Provide the (X, Y) coordinate of the cell's center where the given text is located.  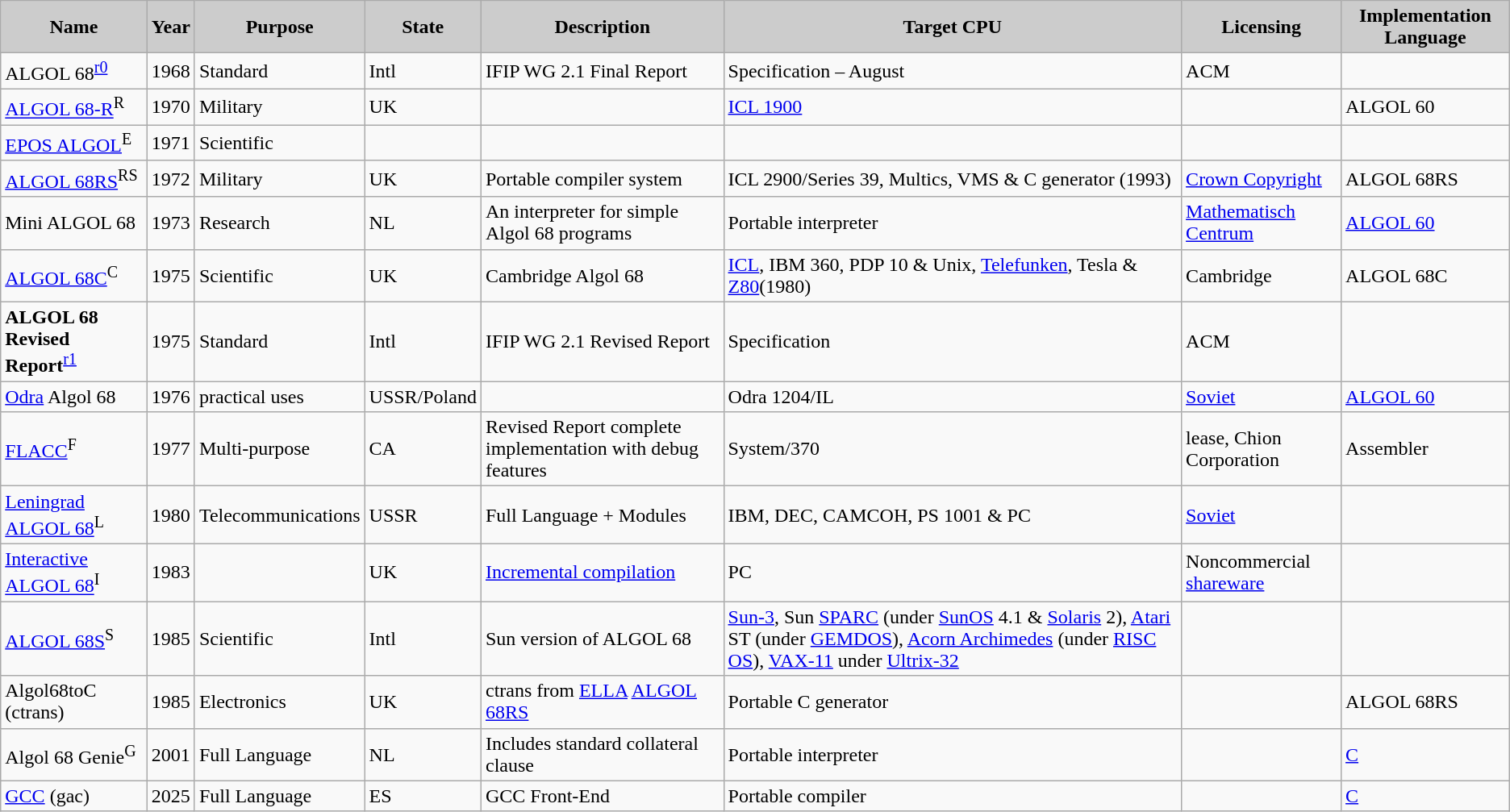
State (423, 27)
1968 (171, 71)
Assembler (1426, 449)
Algol 68 GenieG (74, 755)
lease, Chion Corporation (1262, 449)
Target CPU (953, 27)
practical uses (279, 397)
Incremental compilation (602, 573)
An interpreter for simple Algol 68 programs (602, 223)
Portable compiler system (602, 179)
ALGOL 68SS (74, 639)
Portable compiler (953, 796)
Specification – August (953, 71)
ALGOL 68CC (74, 276)
System/370 (953, 449)
2025 (171, 796)
ALGOL 68-RR (74, 106)
1983 (171, 573)
Noncommercial shareware (1262, 573)
Mathematisch Centrum (1262, 223)
GCC (gac) (74, 796)
ALGOL 68RSRS (74, 179)
Cambridge (1262, 276)
Year (171, 27)
Full Language + Modules (602, 515)
ICL, IBM 360, PDP 10 & Unix, Telefunken, Tesla & Z80(1980) (953, 276)
Portable C generator (953, 702)
ICL 1900 (953, 106)
Interactive ALGOL 68I (74, 573)
Mini ALGOL 68 (74, 223)
ES (423, 796)
Name (74, 27)
1971 (171, 144)
FLACCF (74, 449)
Includes standard collateral clause (602, 755)
1970 (171, 106)
Specification (953, 342)
Leningrad ALGOL 68L (74, 515)
1972 (171, 179)
Revised Report complete implementation with debug features (602, 449)
Research (279, 223)
Crown Copyright (1262, 179)
EPOS ALGOLE (74, 144)
Odra 1204/IL (953, 397)
USSR (423, 515)
Licensing (1262, 27)
ALGOL 68 Revised Reportr1 (74, 342)
IFIP WG 2.1 Final Report (602, 71)
Implementation Language (1426, 27)
ALGOL 68r0 (74, 71)
1977 (171, 449)
Sun version of ALGOL 68 (602, 639)
IFIP WG 2.1 Revised Report (602, 342)
1973 (171, 223)
GCC Front-End (602, 796)
ICL 2900/Series 39, Multics, VMS & C generator (1993) (953, 179)
ctrans from ELLA ALGOL 68RS (602, 702)
Electronics (279, 702)
Cambridge Algol 68 (602, 276)
PC (953, 573)
Odra Algol 68 (74, 397)
IBM, DEC, CAMCOH, PS 1001 & PC (953, 515)
ALGOL 68C (1426, 276)
2001 (171, 755)
1976 (171, 397)
1980 (171, 515)
Multi-purpose (279, 449)
CA (423, 449)
Telecommunications (279, 515)
Description (602, 27)
Sun-3, Sun SPARC (under SunOS 4.1 & Solaris 2), Atari ST (under GEMDOS), Acorn Archimedes (under RISC OS), VAX-11 under Ultrix-32 (953, 639)
Algol68toC (ctrans) (74, 702)
Purpose (279, 27)
USSR/Poland (423, 397)
